Search for the cell housing the specified text and yield its [X, Y] center coordinate. 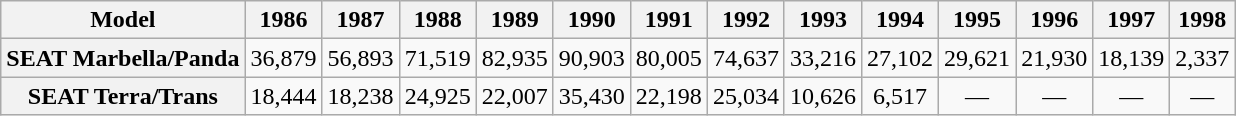
36,879 [284, 58]
35,430 [592, 96]
1996 [1054, 20]
21,930 [1054, 58]
1993 [822, 20]
1988 [438, 20]
1997 [1132, 20]
27,102 [900, 58]
18,444 [284, 96]
24,925 [438, 96]
18,238 [360, 96]
1995 [978, 20]
74,637 [746, 58]
82,935 [514, 58]
56,893 [360, 58]
Model [123, 20]
1989 [514, 20]
1990 [592, 20]
SEAT Terra/Trans [123, 96]
1991 [668, 20]
22,007 [514, 96]
1994 [900, 20]
1992 [746, 20]
10,626 [822, 96]
33,216 [822, 58]
SEAT Marbella/Panda [123, 58]
1986 [284, 20]
18,139 [1132, 58]
80,005 [668, 58]
1987 [360, 20]
2,337 [1202, 58]
25,034 [746, 96]
29,621 [978, 58]
6,517 [900, 96]
22,198 [668, 96]
71,519 [438, 58]
90,903 [592, 58]
1998 [1202, 20]
